Return (X, Y) of the center of cell containing provided text 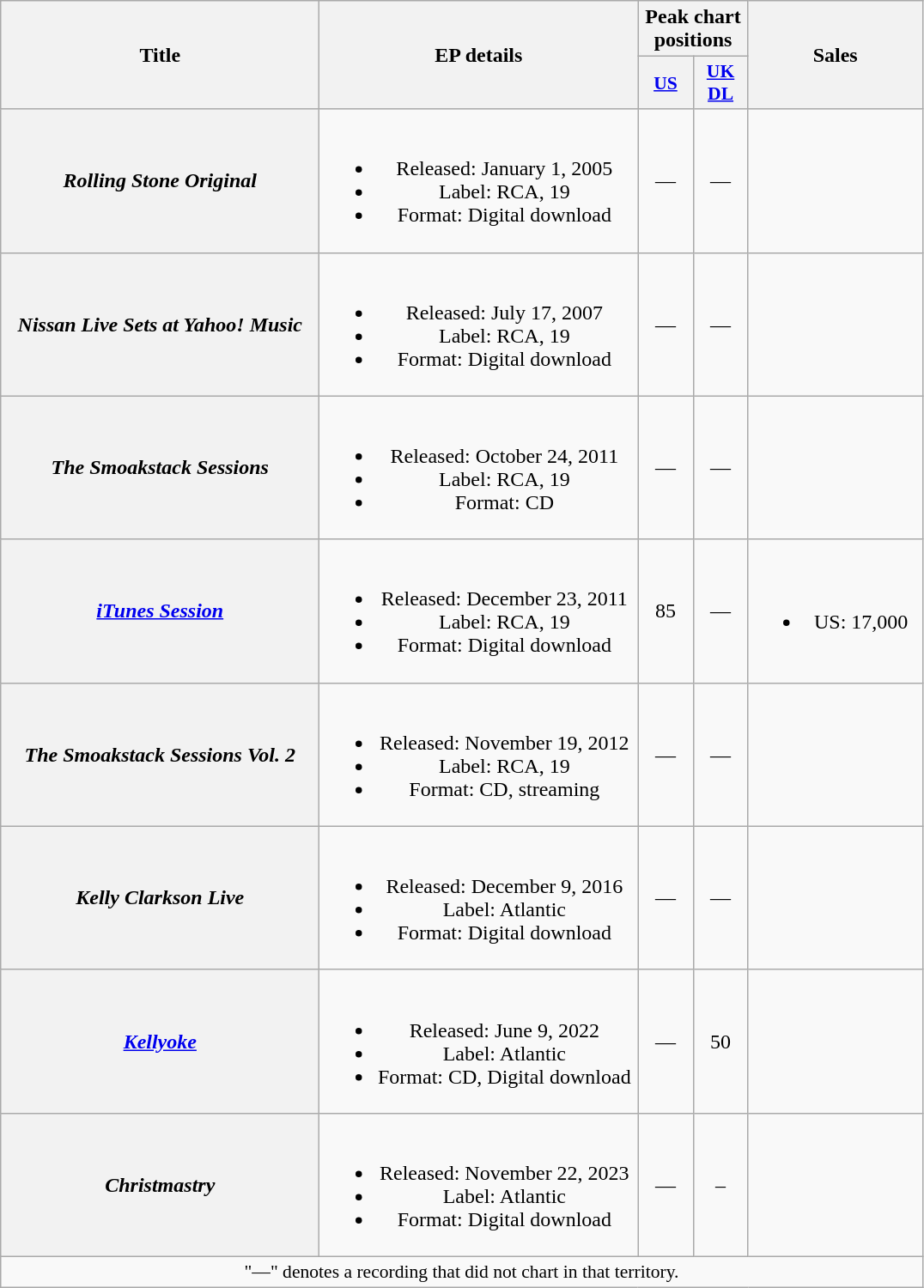
Christmastry (160, 1185)
Nissan Live Sets at Yahoo! Music (160, 325)
Kellyoke (160, 1041)
Released: December 23, 2011Label: RCA, 19Format: Digital download (479, 611)
Sales (835, 55)
The Smoakstack Sessions (160, 467)
Rolling Stone Original (160, 180)
Released: January 1, 2005Label: RCA, 19Format: Digital download (479, 180)
Kelly Clarkson Live (160, 898)
50 (720, 1041)
Released: June 9, 2022Label: AtlanticFormat: CD, Digital download (479, 1041)
EP details (479, 55)
iTunes Session (160, 611)
85 (666, 611)
Released: October 24, 2011Label: RCA, 19Format: CD (479, 467)
Peak chart positions (693, 29)
Released: November 22, 2023Label: AtlanticFormat: Digital download (479, 1185)
– (720, 1185)
"—" denotes a recording that did not chart in that territory. (462, 1272)
US: 17,000 (835, 611)
Released: July 17, 2007Label: RCA, 19Format: Digital download (479, 325)
The Smoakstack Sessions Vol. 2 (160, 754)
UKDL (720, 82)
US (666, 82)
Title (160, 55)
Released: November 19, 2012Label: RCA, 19Format: CD, streaming (479, 754)
Released: December 9, 2016Label: AtlanticFormat: Digital download (479, 898)
